Return the [x, y] coordinate for the center point of the cell that contains the specified text.  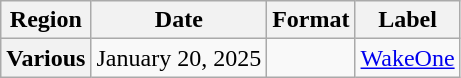
WakeOne [408, 58]
January 20, 2025 [179, 58]
Date [179, 20]
Label [408, 20]
Format [311, 20]
Various [46, 58]
Region [46, 20]
